Determine the [X, Y] coordinate at the center of the cell enclosing the given text.  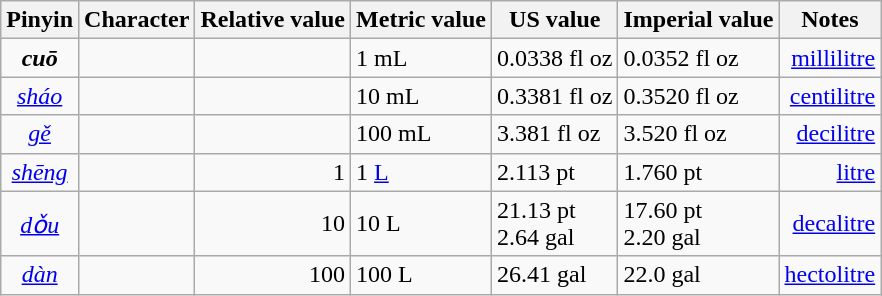
100 mL [422, 134]
0.3381 fl oz [555, 96]
dǒu [40, 224]
sháo [40, 96]
Metric value [422, 20]
10 [273, 224]
millilitre [830, 58]
dàn [40, 275]
10 mL [422, 96]
Relative value [273, 20]
decalitre [830, 224]
Notes [830, 20]
100 [273, 275]
0.0352 fl oz [698, 58]
10 L [422, 224]
1 [273, 172]
3.381 fl oz [555, 134]
decilitre [830, 134]
shēng [40, 172]
1.760 pt [698, 172]
1 L [422, 172]
100 L [422, 275]
hectolitre [830, 275]
Imperial value [698, 20]
26.41 gal [555, 275]
Character [137, 20]
3.520 fl oz [698, 134]
cuō [40, 58]
1 mL [422, 58]
22.0 gal [698, 275]
2.113 pt [555, 172]
0.0338 fl oz [555, 58]
17.60 pt2.20 gal [698, 224]
0.3520 fl oz [698, 96]
centilitre [830, 96]
litre [830, 172]
US value [555, 20]
21.13 pt2.64 gal [555, 224]
Pinyin [40, 20]
gě [40, 134]
